Find where the given text appears and provide that cell's center as [x, y] coordinate. 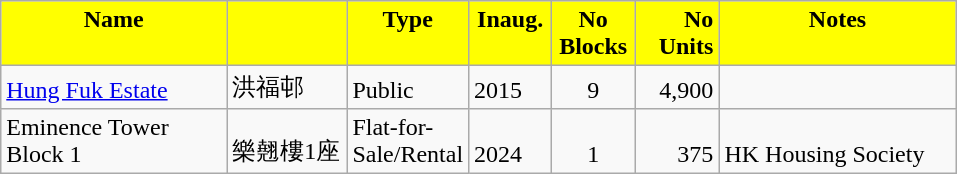
2024 [510, 140]
375 [677, 140]
樂翹樓1座 [287, 140]
Public [408, 88]
Notes [838, 34]
Name [114, 34]
Flat-for-Sale/Rental [408, 140]
2015 [510, 88]
No Units [677, 34]
Hung Fuk Estate [114, 88]
Inaug. [510, 34]
4,900 [677, 88]
No Blocks [594, 34]
洪福邨 [287, 88]
9 [594, 88]
Eminence Tower Block 1 [114, 140]
Type [408, 34]
1 [594, 140]
HK Housing Society [838, 140]
